From the cell containing the given text, extract its center point as (X, Y) coordinate. 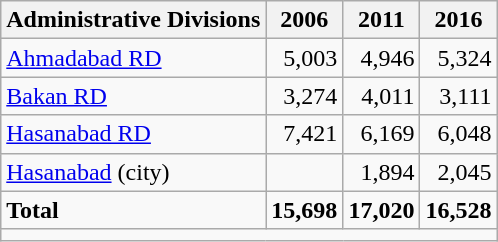
2006 (304, 20)
2016 (458, 20)
15,698 (304, 210)
Administrative Divisions (134, 20)
5,003 (304, 58)
4,946 (382, 58)
4,011 (382, 96)
Hasanabad RD (134, 134)
6,169 (382, 134)
7,421 (304, 134)
Total (134, 210)
5,324 (458, 58)
17,020 (382, 210)
Hasanabad (city) (134, 172)
2,045 (458, 172)
6,048 (458, 134)
1,894 (382, 172)
Ahmadabad RD (134, 58)
3,274 (304, 96)
2011 (382, 20)
Bakan RD (134, 96)
16,528 (458, 210)
3,111 (458, 96)
